Return [X, Y] of the center of cell containing provided text 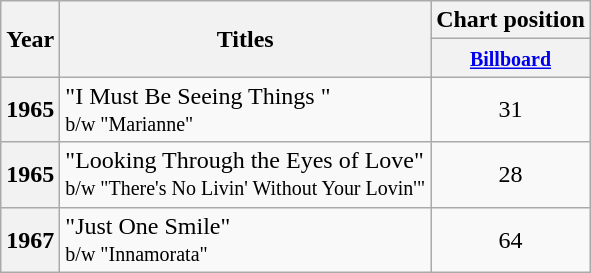
Year [30, 39]
Titles [246, 39]
64 [511, 240]
"Just One Smile"b/w "Innamorata" [246, 240]
Billboard [511, 58]
Chart position [511, 20]
"Looking Through the Eyes of Love"b/w "There's No Livin' Without Your Lovin'" [246, 174]
31 [511, 110]
1967 [30, 240]
28 [511, 174]
"I Must Be Seeing Things "b/w "Marianne" [246, 110]
